Extract the [X, Y] coordinate from the center of the cell holding the provided text.  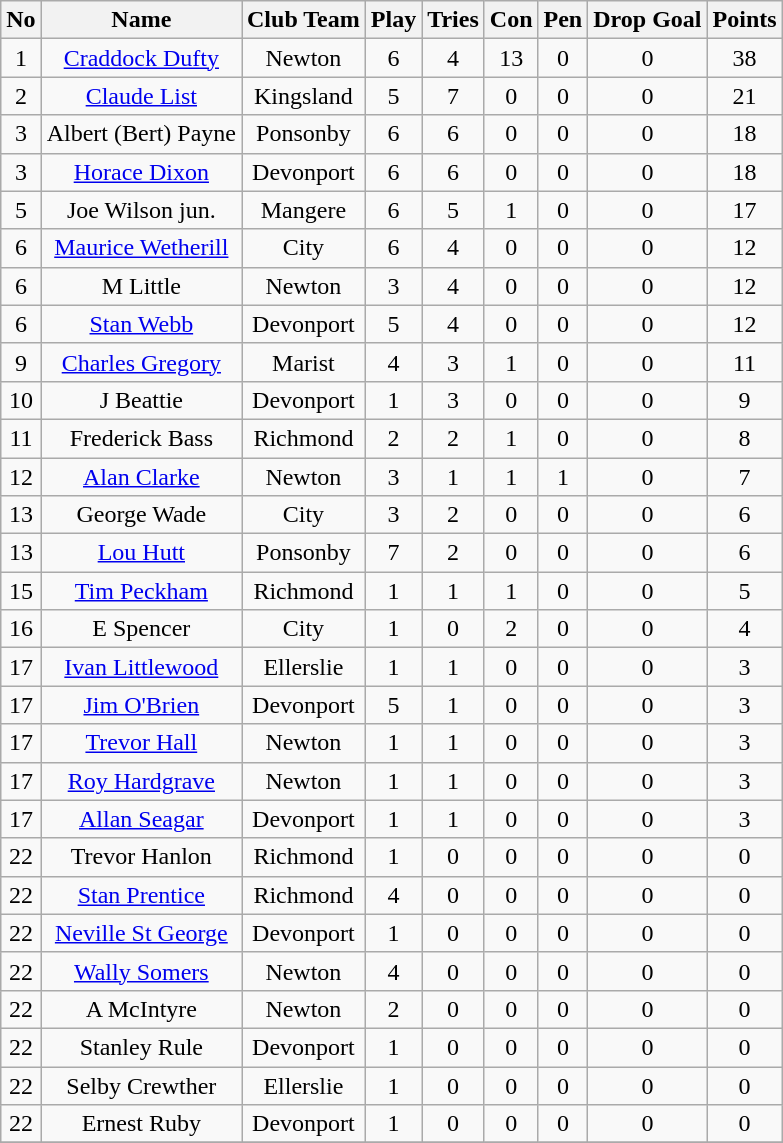
Mangere [304, 210]
Charles Gregory [141, 362]
Trevor Hanlon [141, 857]
Kingsland [304, 96]
Pen [563, 20]
E Spencer [141, 629]
Joe Wilson jun. [141, 210]
Roy Hardgrave [141, 781]
Horace Dixon [141, 172]
J Beattie [141, 400]
Neville St George [141, 933]
Play [393, 20]
38 [744, 58]
Marist [304, 362]
Frederick Bass [141, 438]
Stanley Rule [141, 1047]
Albert (Bert) Payne [141, 134]
Con [511, 20]
Stan Webb [141, 324]
Tries [454, 20]
Tim Peckham [141, 591]
10 [21, 400]
Stan Prentice [141, 895]
16 [21, 629]
Lou Hutt [141, 553]
15 [21, 591]
21 [744, 96]
Wally Somers [141, 971]
Points [744, 20]
Allan Seagar [141, 819]
No [21, 20]
Alan Clarke [141, 477]
A McIntyre [141, 1009]
Craddock Dufty [141, 58]
Jim O'Brien [141, 705]
Ernest Ruby [141, 1124]
M Little [141, 286]
Club Team [304, 20]
Maurice Wetherill [141, 248]
Claude List [141, 96]
Ivan Littlewood [141, 667]
George Wade [141, 515]
Selby Crewther [141, 1085]
Trevor Hall [141, 743]
8 [744, 438]
Drop Goal [648, 20]
Name [141, 20]
